Locate the cell with the specified text and output its [x, y] center coordinate. 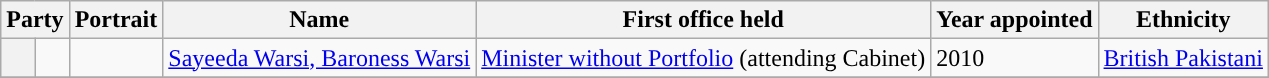
British Pakistani [1183, 58]
Name [320, 20]
Portrait [116, 20]
Sayeeda Warsi, Baroness Warsi [320, 58]
Ethnicity [1183, 20]
Year appointed [1014, 20]
Minister without Portfolio (attending Cabinet) [704, 58]
First office held [704, 20]
Party [35, 20]
2010 [1014, 58]
